Locate the cell with the specified text and output its (x, y) center coordinate. 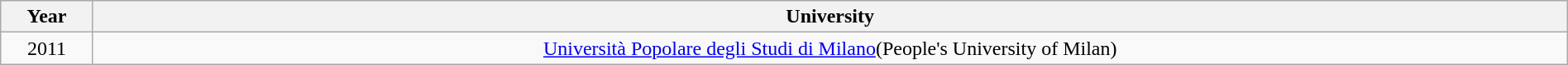
2011 (46, 48)
Year (46, 17)
Università Popolare degli Studi di Milano(People's University of Milan) (830, 48)
University (830, 17)
